Determine the (x, y) coordinate at the center of the cell enclosing the given text.  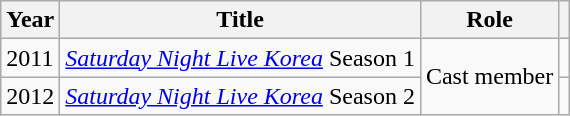
2011 (30, 58)
Saturday Night Live Korea Season 2 (240, 96)
Title (240, 20)
Saturday Night Live Korea Season 1 (240, 58)
2012 (30, 96)
Cast member (489, 77)
Year (30, 20)
Role (489, 20)
